Capture the cell that displays the provided text and extract its [x, y] central coordinate. 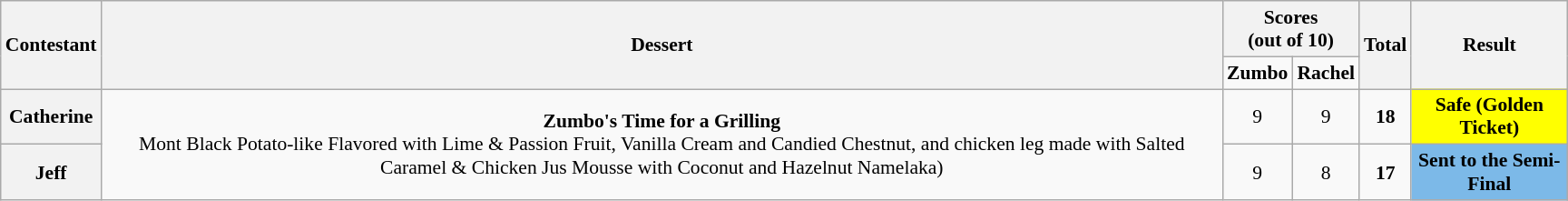
Rachel [1326, 73]
Catherine [51, 116]
Dessert [662, 45]
Result [1489, 45]
Safe (Golden Ticket) [1489, 116]
8 [1326, 173]
Scores(out of 10) [1290, 29]
Total [1385, 45]
17 [1385, 173]
18 [1385, 116]
Jeff [51, 173]
Zumbo [1258, 73]
Contestant [51, 45]
Sent to the Semi-Final [1489, 173]
